From the cell containing the given text, extract its center point as [X, Y] coordinate. 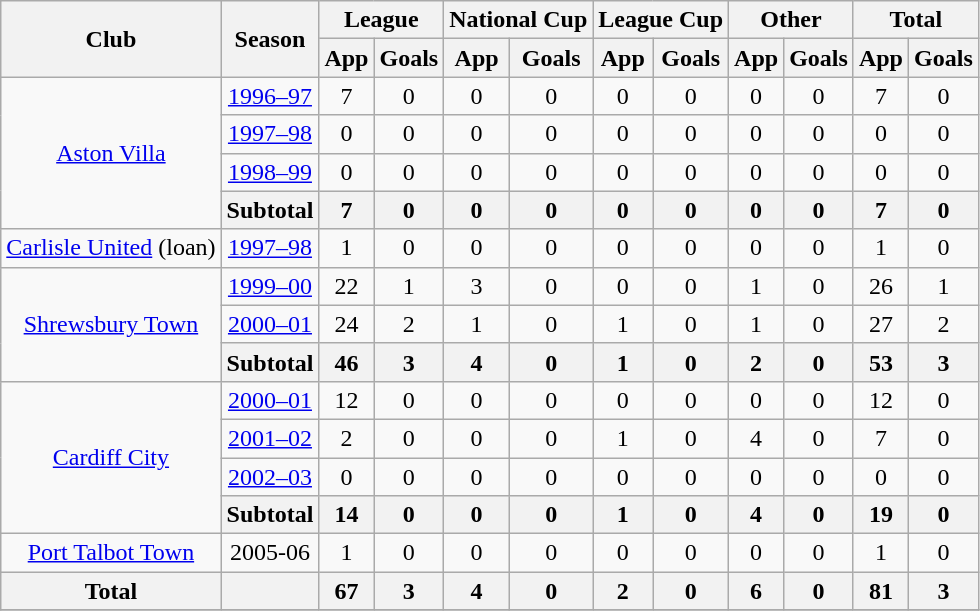
1998–99 [270, 172]
6 [756, 591]
Carlisle United (loan) [111, 248]
Cardiff City [111, 457]
22 [346, 286]
Club [111, 39]
81 [880, 591]
Port Talbot Town [111, 553]
1999–00 [270, 286]
2001–02 [270, 438]
League Cup [661, 20]
24 [346, 324]
Aston Villa [111, 153]
46 [346, 362]
53 [880, 362]
2005-06 [270, 553]
1996–97 [270, 96]
Other [792, 20]
14 [346, 515]
26 [880, 286]
27 [880, 324]
National Cup [518, 20]
2002–03 [270, 477]
League [382, 20]
Season [270, 39]
Shrewsbury Town [111, 324]
19 [880, 515]
67 [346, 591]
